Extract the [x, y] coordinate from the center of the cell holding the provided text.  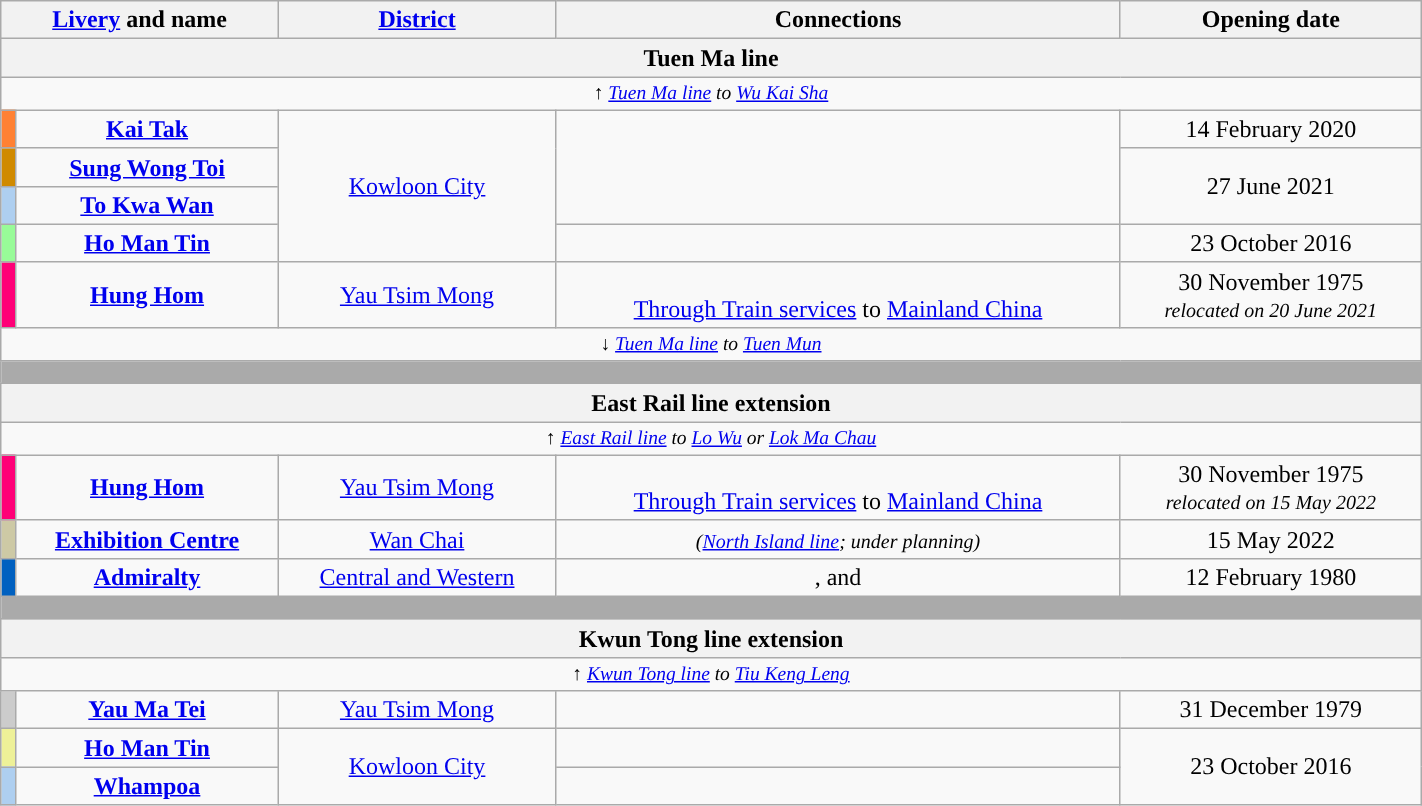
Yau Ma Tei [148, 710]
To Kwa Wan [148, 205]
Opening date [1270, 20]
District [416, 20]
Kai Tak [148, 129]
, and [838, 577]
↓ Tuen Ma line to Tuen Mun [711, 344]
Admiralty [148, 577]
30 November 1975relocated on 15 May 2022 [1270, 488]
Whampoa [148, 786]
14 February 2020 [1270, 129]
15 May 2022 [1270, 539]
Exhibition Centre [148, 539]
Wan Chai [416, 539]
Kwun Tong line extension [711, 638]
East Rail line extension [711, 403]
(North Island line; under planning) [838, 539]
Tuen Ma line [711, 58]
↑ Tuen Ma line to Wu Kai Sha [711, 94]
Central and Western [416, 577]
Livery and name [140, 20]
27 June 2021 [1270, 186]
↑ Kwun Tong line to Tiu Keng Leng [711, 674]
31 December 1979 [1270, 710]
↑ East Rail line to Lo Wu or Lok Ma Chau [711, 438]
12 February 1980 [1270, 577]
30 November 1975relocated on 20 June 2021 [1270, 294]
Sung Wong Toi [148, 167]
Connections [838, 20]
